Pinpoint the cell where the given text exists, returning its (X, Y) midpoint coordinate. 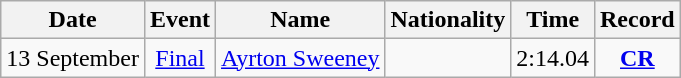
Event (180, 20)
CR (637, 58)
Record (637, 20)
2:14.04 (553, 58)
13 September (73, 58)
Final (180, 58)
Time (553, 20)
Nationality (448, 20)
Name (301, 20)
Ayrton Sweeney (301, 58)
Date (73, 20)
